Extract the [X, Y] coordinate from the center of the cell holding the provided text.  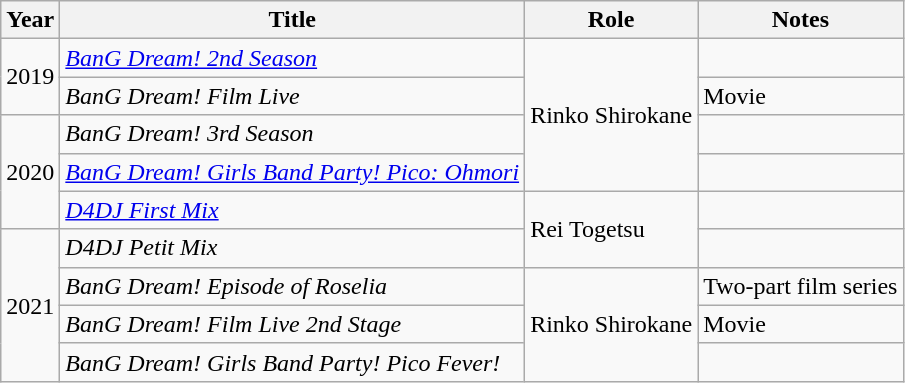
BanG Dream! Film Live 2nd Stage [292, 324]
BanG Dream! Film Live [292, 96]
Year [30, 20]
2019 [30, 77]
Two-part film series [800, 286]
Rei Togetsu [612, 229]
D4DJ First Mix [292, 210]
BanG Dream! 2nd Season [292, 58]
BanG Dream! Girls Band Party! Pico: Ohmori [292, 172]
BanG Dream! 3rd Season [292, 134]
D4DJ Petit Mix [292, 248]
BanG Dream! Episode of Roselia [292, 286]
Title [292, 20]
2021 [30, 305]
Notes [800, 20]
Role [612, 20]
2020 [30, 172]
BanG Dream! Girls Band Party! Pico Fever! [292, 362]
